Provide the [X, Y] coordinate of the cell's center where the given text is located.  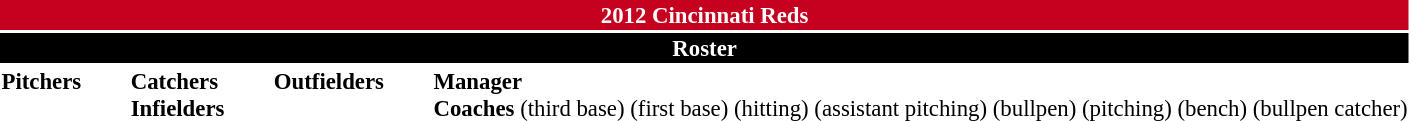
2012 Cincinnati Reds [704, 15]
Roster [704, 48]
